Pinpoint the cell where the given text exists, returning its (X, Y) midpoint coordinate. 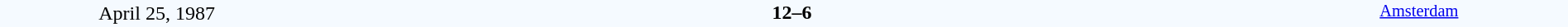
April 25, 1987 (157, 13)
Amsterdam (1419, 13)
12–6 (791, 12)
